Capture the cell that displays the provided text and extract its (X, Y) central coordinate. 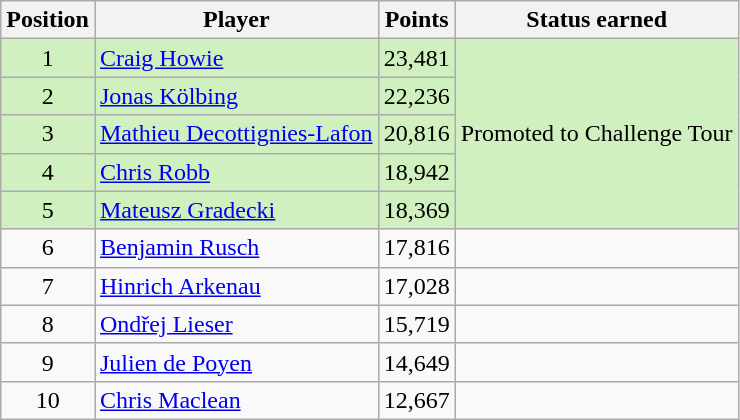
8 (48, 324)
Jonas Kölbing (236, 96)
Mathieu Decottignies-Lafon (236, 134)
6 (48, 248)
2 (48, 96)
Mateusz Gradecki (236, 210)
7 (48, 286)
20,816 (416, 134)
1 (48, 58)
15,719 (416, 324)
10 (48, 400)
4 (48, 172)
Chris Robb (236, 172)
Promoted to Challenge Tour (596, 134)
Hinrich Arkenau (236, 286)
17,028 (416, 286)
Points (416, 20)
Position (48, 20)
Ondřej Lieser (236, 324)
5 (48, 210)
18,369 (416, 210)
Craig Howie (236, 58)
23,481 (416, 58)
Chris Maclean (236, 400)
Benjamin Rusch (236, 248)
22,236 (416, 96)
Status earned (596, 20)
12,667 (416, 400)
Julien de Poyen (236, 362)
17,816 (416, 248)
3 (48, 134)
Player (236, 20)
18,942 (416, 172)
9 (48, 362)
14,649 (416, 362)
